Find where the given text appears and provide that cell's center as [X, Y] coordinate. 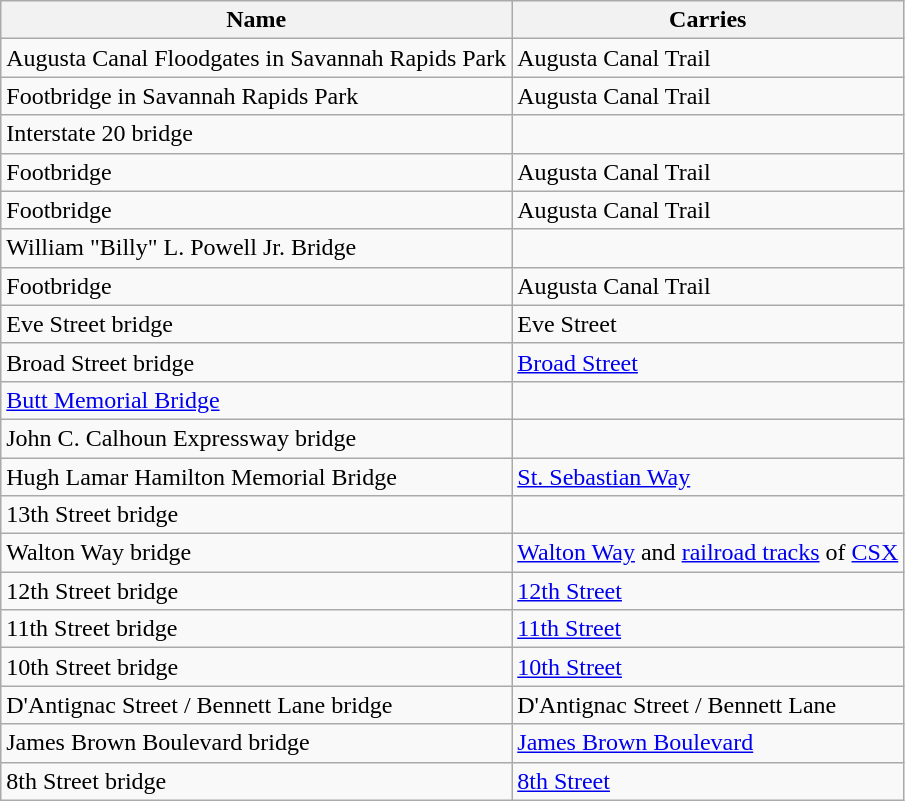
10th Street bridge [256, 667]
St. Sebastian Way [708, 477]
Walton Way bridge [256, 553]
Name [256, 20]
Carries [708, 20]
8th Street bridge [256, 781]
8th Street [708, 781]
James Brown Boulevard bridge [256, 743]
Footbridge in Savannah Rapids Park [256, 96]
Hugh Lamar Hamilton Memorial Bridge [256, 477]
12th Street bridge [256, 591]
Interstate 20 bridge [256, 134]
Eve Street bridge [256, 324]
11th Street [708, 629]
11th Street bridge [256, 629]
10th Street [708, 667]
13th Street bridge [256, 515]
D'Antignac Street / Bennett Lane bridge [256, 705]
Broad Street bridge [256, 362]
James Brown Boulevard [708, 743]
John C. Calhoun Expressway bridge [256, 438]
D'Antignac Street / Bennett Lane [708, 705]
Eve Street [708, 324]
12th Street [708, 591]
Walton Way and railroad tracks of CSX [708, 553]
William "Billy" L. Powell Jr. Bridge [256, 248]
Augusta Canal Floodgates in Savannah Rapids Park [256, 58]
Broad Street [708, 362]
Butt Memorial Bridge [256, 400]
